Return the [X, Y] coordinate for the center point of the cell that contains the specified text.  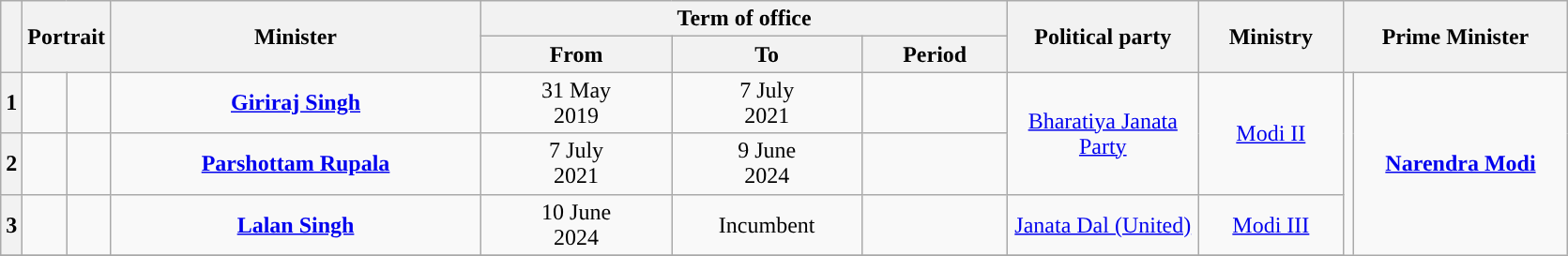
From [576, 54]
9 June2024 [768, 163]
3 [11, 225]
Period [935, 54]
Parshottam Rupala [295, 163]
2 [11, 163]
Ministry [1271, 37]
Prime Minister [1455, 37]
Modi III [1271, 225]
Political party [1104, 37]
Term of office [745, 19]
Bharatiya Janata Party [1104, 133]
Modi II [1271, 133]
To [768, 54]
1 [11, 103]
Minister [295, 37]
Portrait [67, 37]
Janata Dal (United) [1104, 225]
Lalan Singh [295, 225]
Giriraj Singh [295, 103]
Incumbent [768, 225]
Narendra Modi [1460, 163]
10 June2024 [576, 225]
31 May2019 [576, 103]
